Return the (X, Y) coordinate for the center point of the cell that contains the specified text.  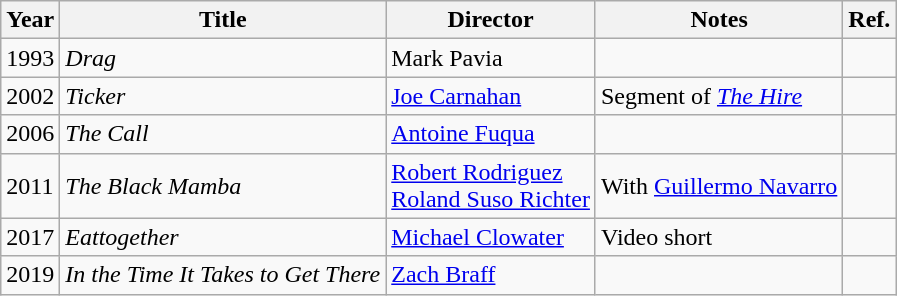
Michael Clowater (491, 237)
Ticker (223, 96)
Drag (223, 58)
Segment of The Hire (718, 96)
Joe Carnahan (491, 96)
Antoine Fuqua (491, 134)
Year (30, 20)
1993 (30, 58)
Notes (718, 20)
2006 (30, 134)
Robert RodriguezRoland Suso Richter (491, 186)
Mark Pavia (491, 58)
Director (491, 20)
Eattogether (223, 237)
The Call (223, 134)
2011 (30, 186)
2002 (30, 96)
In the Time It Takes to Get There (223, 275)
2017 (30, 237)
Video short (718, 237)
With Guillermo Navarro (718, 186)
2019 (30, 275)
The Black Mamba (223, 186)
Title (223, 20)
Ref. (870, 20)
Zach Braff (491, 275)
